Search for the cell housing the specified text and yield its [X, Y] center coordinate. 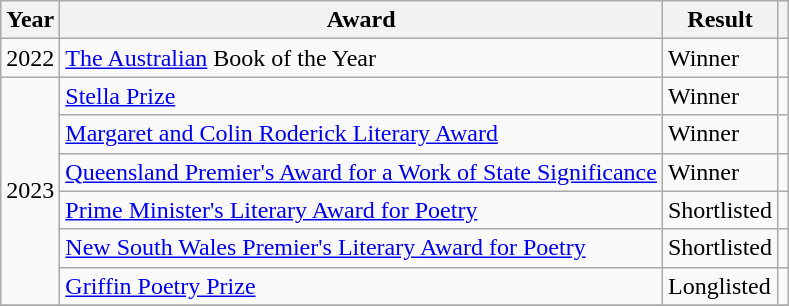
Longlisted [720, 286]
Prime Minister's Literary Award for Poetry [362, 210]
The Australian Book of the Year [362, 58]
New South Wales Premier's Literary Award for Poetry [362, 248]
2022 [30, 58]
Year [30, 20]
Result [720, 20]
Margaret and Colin Roderick Literary Award [362, 134]
Stella Prize [362, 96]
Queensland Premier's Award for a Work of State Significance [362, 172]
Award [362, 20]
Griffin Poetry Prize [362, 286]
2023 [30, 191]
